Locate the cell with the specified text and output its (x, y) center coordinate. 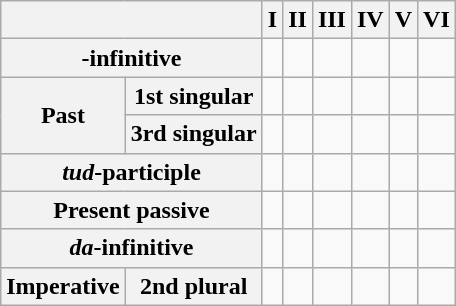
III (332, 20)
V (403, 20)
Present passive (132, 210)
1st singular (194, 96)
Imperative (63, 286)
da-infinitive (132, 248)
2nd plural (194, 286)
tud-participle (132, 172)
I (272, 20)
Past (63, 115)
II (298, 20)
VI (437, 20)
-infinitive (132, 58)
3rd singular (194, 134)
IV (370, 20)
